Locate the cell with the specified text and output its (X, Y) center coordinate. 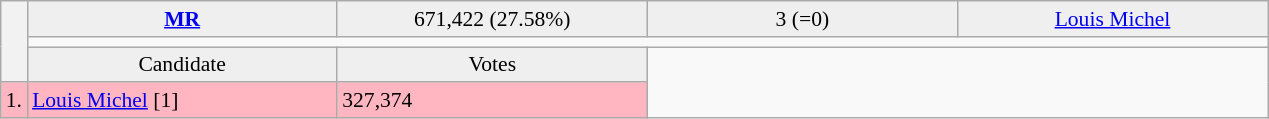
Louis Michel (1112, 19)
671,422 (27.58%) (492, 19)
Louis Michel [1] (182, 101)
MR (182, 19)
3 (=0) (802, 19)
Votes (492, 65)
Candidate (182, 65)
327,374 (492, 101)
1. (14, 101)
